Find where the given text appears and provide that cell's center as [x, y] coordinate. 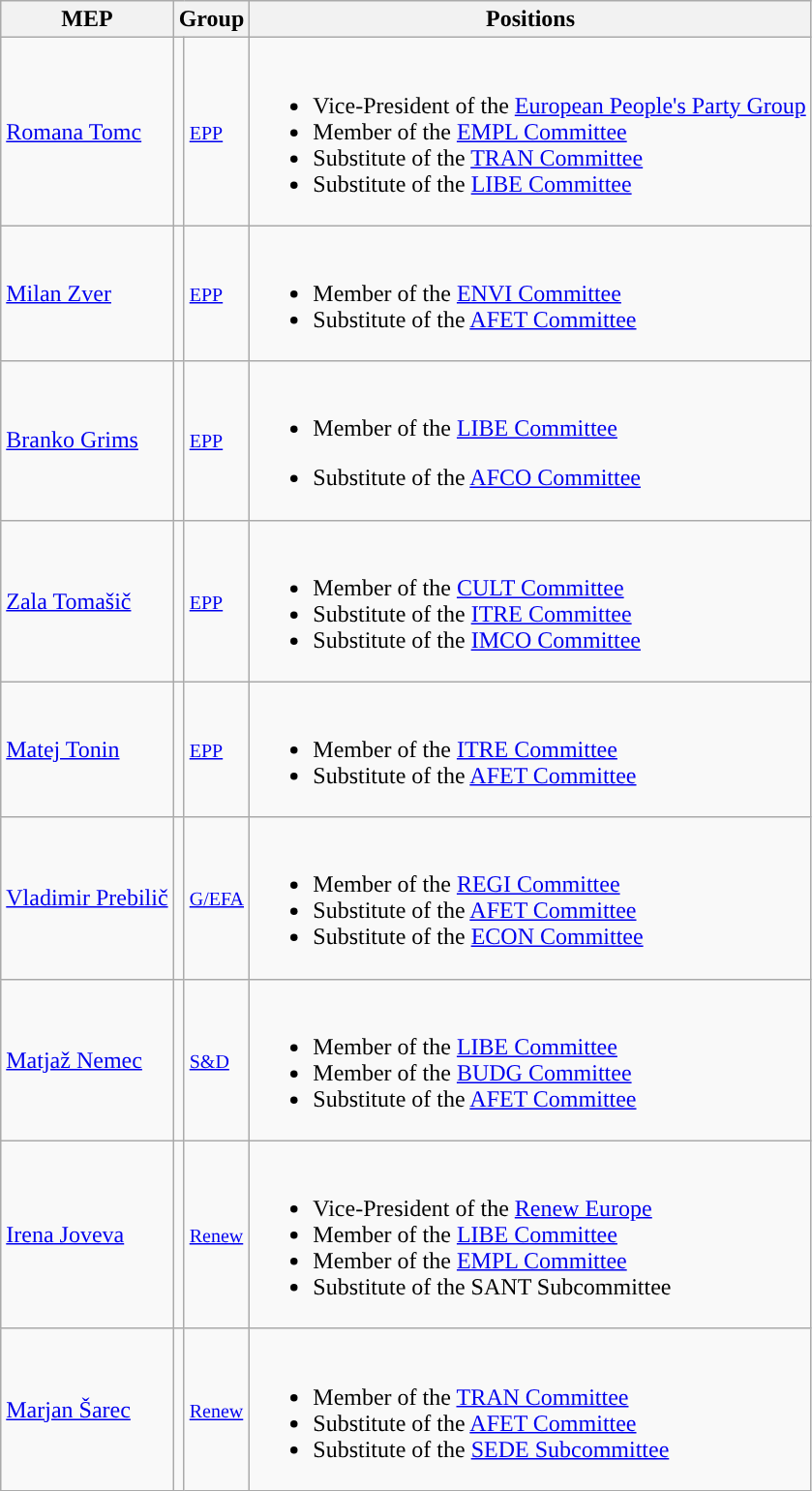
Matej Tonin [87, 749]
Member of the CULT CommitteeSubstitute of the ITRE CommitteeSubstitute of the IMCO Committee [530, 600]
Romana Tomc [87, 132]
Member of the LIBE CommitteeSubstitute of the AFCO Committee [530, 441]
Matjaž Nemec [87, 1059]
Group [211, 19]
Vice-President of the Renew EuropeMember of the LIBE CommitteeMember of the EMPL CommitteeSubstitute of the SANT Subcommittee [530, 1234]
Marjan Šarec [87, 1410]
Member of the REGI CommitteeSubstitute of the AFET CommitteeSubstitute of the ECON Committee [530, 898]
Member of the TRAN CommitteeSubstitute of the AFET CommitteeSubstitute of the SEDE Subcommittee [530, 1410]
Member of the LIBE CommitteeMember of the BUDG CommitteeSubstitute of the AFET Committee [530, 1059]
Member of the ENVI CommitteeSubstitute of the AFET Committee [530, 293]
Milan Zver [87, 293]
Irena Joveva [87, 1234]
Branko Grims [87, 441]
Member of the ITRE CommitteeSubstitute of the AFET Committee [530, 749]
Vice-President of the European People's Party GroupMember of the EMPL CommitteeSubstitute of the TRAN CommitteeSubstitute of the LIBE Committee [530, 132]
S&D [217, 1059]
Positions [530, 19]
Vladimir Prebilič [87, 898]
G/EFA [217, 898]
MEP [87, 19]
Zala Tomašič [87, 600]
